Scan for the cell matching the given text and deliver its (X, Y) coordinate at center. 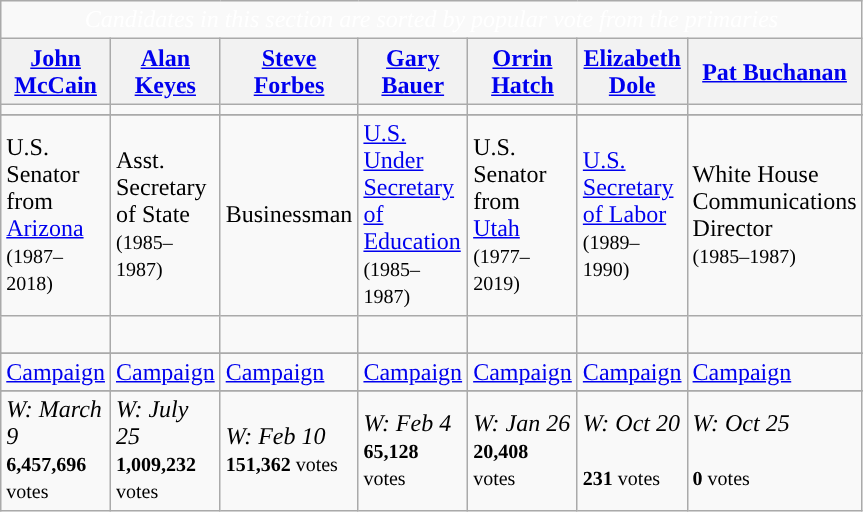
Candidates in this section are sorted by popular vote from the primaries (432, 20)
U.S. Under Secretary of Education(1985–1987) (413, 215)
Alan Keyes (165, 72)
U.S. Senatorfrom Arizona(1987–2018) (56, 215)
Orrin Hatch (523, 72)
U.S. Senatorfrom Utah(1977–2019) (523, 215)
W: July 251,009,232 votes (165, 450)
W: Oct 250 votes (774, 450)
W: March 96,457,696 votes (56, 450)
White House Communications Director(1985–1987) (774, 215)
Gary Bauer (413, 72)
Steve Forbes (289, 72)
Asst. Secretary of State(1985–1987) (165, 215)
Pat Buchanan (774, 72)
W: Oct 20231 votes (632, 450)
W: Jan 2620,408 votes (523, 450)
W: Feb 10151,362 votes (289, 450)
John McCain (56, 72)
Elizabeth Dole (632, 72)
U.S. Secretary of Labor(1989–1990) (632, 215)
Businessman (289, 215)
W: Feb 465,128 votes (413, 450)
